Capture the cell that displays the provided text and extract its [X, Y] central coordinate. 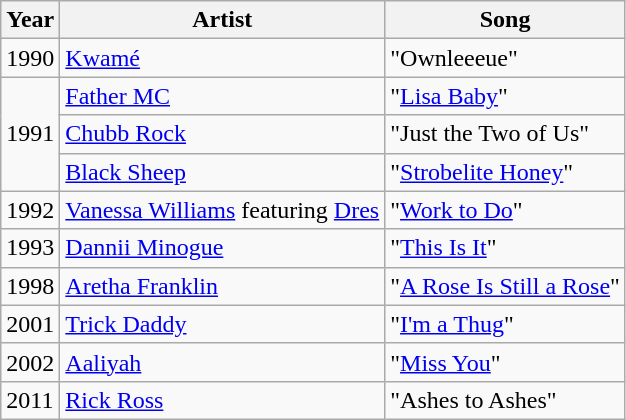
2011 [30, 400]
Trick Daddy [222, 324]
"Ownleeeue" [506, 58]
"This Is It" [506, 248]
"Work to Do" [506, 210]
Kwamé [222, 58]
Aaliyah [222, 362]
"Ashes to Ashes" [506, 400]
Song [506, 20]
Dannii Minogue [222, 248]
Black Sheep [222, 172]
2002 [30, 362]
"Miss You" [506, 362]
"Strobelite Honey" [506, 172]
1998 [30, 286]
1990 [30, 58]
Chubb Rock [222, 134]
Artist [222, 20]
Father MC [222, 96]
1991 [30, 134]
2001 [30, 324]
Rick Ross [222, 400]
Vanessa Williams featuring Dres [222, 210]
Year [30, 20]
"A Rose Is Still a Rose" [506, 286]
1993 [30, 248]
"Lisa Baby" [506, 96]
"Just the Two of Us" [506, 134]
1992 [30, 210]
"I'm a Thug" [506, 324]
Aretha Franklin [222, 286]
